Search for the cell housing the specified text and yield its [x, y] center coordinate. 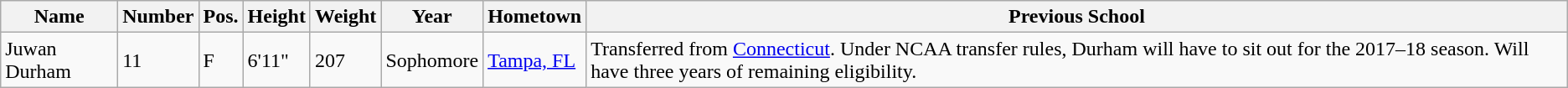
Name [59, 17]
Previous School [1077, 17]
Year [432, 17]
Hometown [534, 17]
F [221, 60]
Pos. [221, 17]
6'11" [276, 60]
11 [158, 60]
Tampa, FL [534, 60]
Sophomore [432, 60]
Weight [345, 17]
Juwan Durham [59, 60]
Number [158, 17]
Height [276, 17]
207 [345, 60]
